Pinpoint the cell where the given text exists, returning its (X, Y) midpoint coordinate. 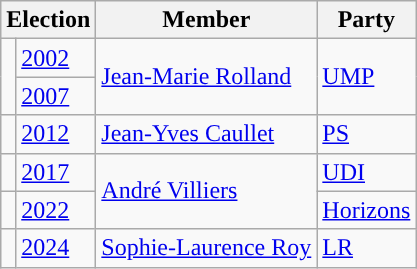
2017 (56, 172)
2007 (56, 96)
Election (48, 20)
2022 (56, 210)
LR (366, 248)
UMP (366, 77)
2024 (56, 248)
UDI (366, 172)
Sophie-Laurence Roy (206, 248)
2002 (56, 58)
Party (366, 20)
André Villiers (206, 191)
Member (206, 20)
Jean-Yves Caullet (206, 134)
PS (366, 134)
Jean-Marie Rolland (206, 77)
Horizons (366, 210)
2012 (56, 134)
